Return [x, y] of the center of cell containing provided text 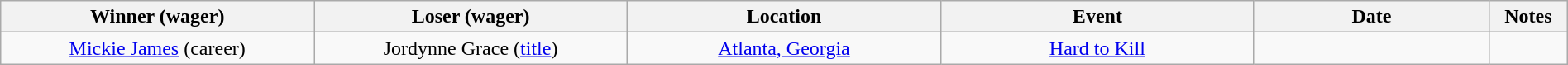
Atlanta, Georgia [784, 48]
Notes [1528, 17]
Location [784, 17]
Mickie James (career) [157, 48]
Hard to Kill [1097, 48]
Jordynne Grace (title) [471, 48]
Winner (wager) [157, 17]
Date [1371, 17]
Event [1097, 17]
Loser (wager) [471, 17]
